Scan for the cell matching the given text and deliver its [X, Y] coordinate at center. 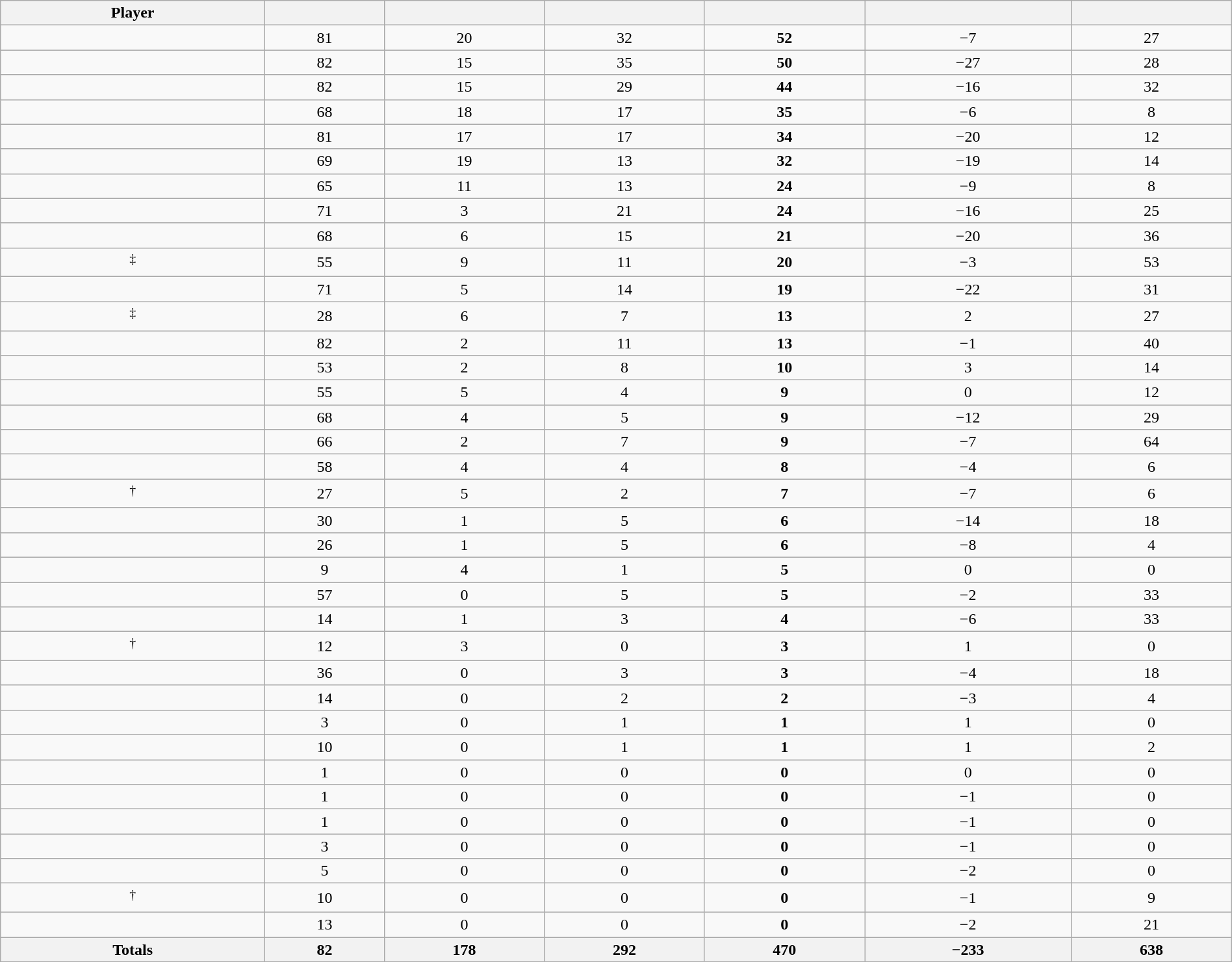
292 [624, 950]
−9 [968, 186]
Player [133, 13]
−14 [968, 520]
25 [1151, 211]
52 [784, 38]
44 [784, 87]
−22 [968, 289]
178 [464, 950]
69 [325, 161]
50 [784, 62]
26 [325, 545]
30 [325, 520]
−27 [968, 62]
40 [1151, 343]
31 [1151, 289]
66 [325, 442]
−19 [968, 161]
638 [1151, 950]
58 [325, 467]
−8 [968, 545]
Totals [133, 950]
34 [784, 136]
57 [325, 595]
65 [325, 186]
−233 [968, 950]
64 [1151, 442]
−12 [968, 417]
470 [784, 950]
